Extract the (X, Y) coordinate from the center of the cell holding the provided text.  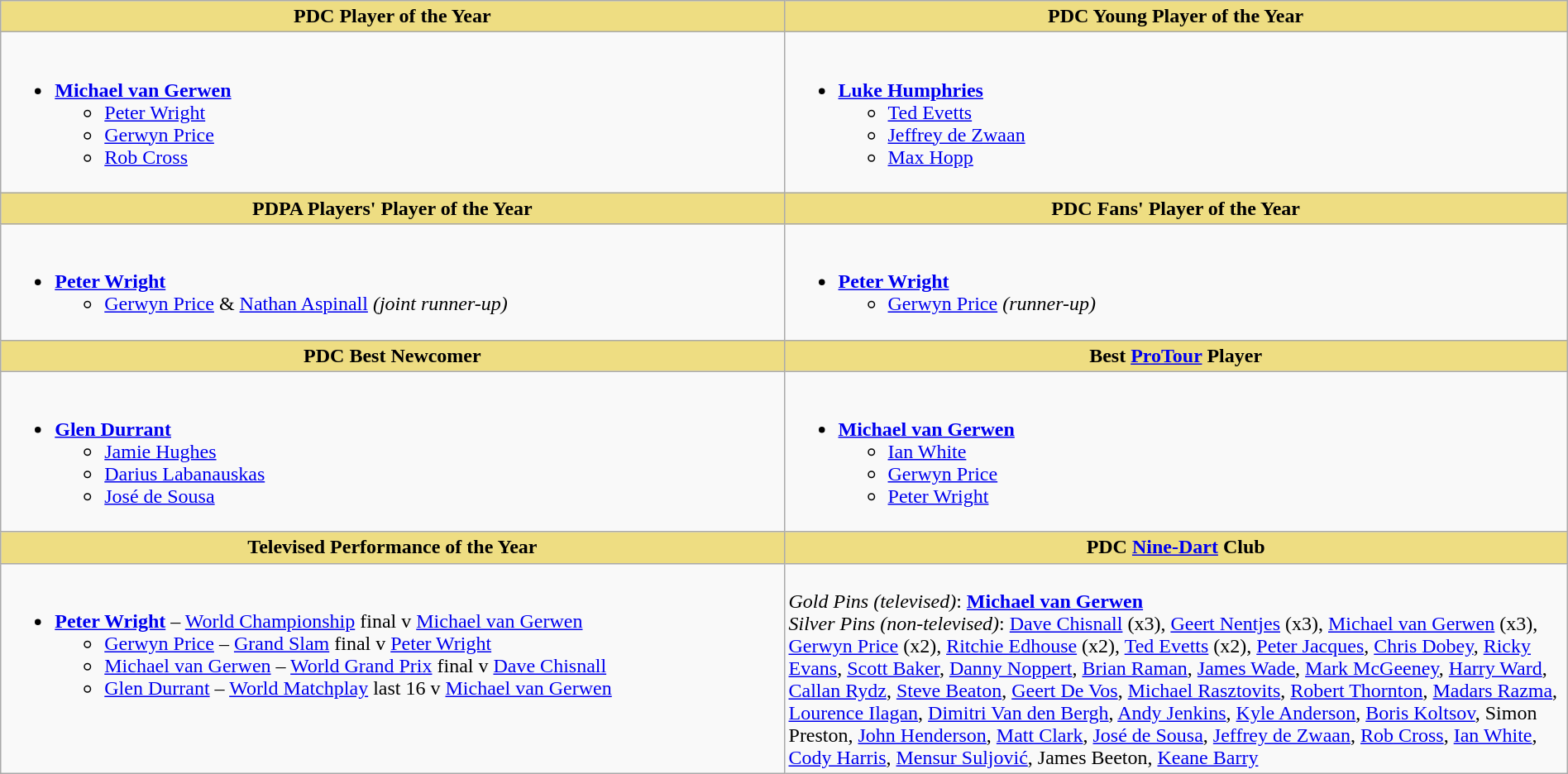
Best ProTour Player (1176, 356)
Luke HumphriesTed EvettsJeffrey de ZwaanMax Hopp (1176, 112)
PDC Young Player of the Year (1176, 17)
Peter WrightGerwyn Price (runner-up) (1176, 282)
PDC Fans' Player of the Year (1176, 208)
Michael van GerwenPeter WrightGerwyn PriceRob Cross (392, 112)
Peter WrightGerwyn Price & Nathan Aspinall (joint runner-up) (392, 282)
Glen DurrantJamie HughesDarius LabanauskasJosé de Sousa (392, 451)
PDC Nine-Dart Club (1176, 547)
Televised Performance of the Year (392, 547)
Michael van GerwenIan WhiteGerwyn PricePeter Wright (1176, 451)
PDC Player of the Year (392, 17)
PDPA Players' Player of the Year (392, 208)
PDC Best Newcomer (392, 356)
